Return the [x, y] coordinate for the center point of the cell that contains the specified text.  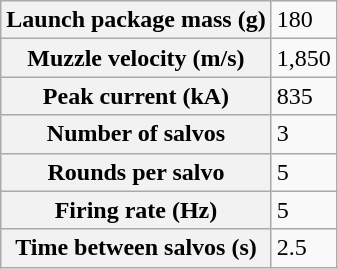
Firing rate (Hz) [136, 210]
3 [304, 134]
835 [304, 96]
Launch package mass (g) [136, 20]
Rounds per salvo [136, 172]
Number of salvos [136, 134]
180 [304, 20]
Time between salvos (s) [136, 248]
Peak current (kA) [136, 96]
2.5 [304, 248]
1,850 [304, 58]
Muzzle velocity (m/s) [136, 58]
